Capture the cell that displays the provided text and extract its (x, y) central coordinate. 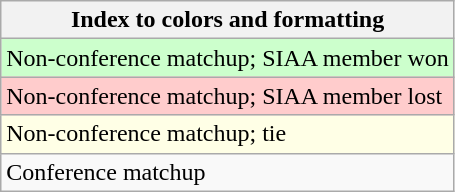
Conference matchup (228, 172)
Non-conference matchup; SIAA member won (228, 58)
Non-conference matchup; tie (228, 134)
Index to colors and formatting (228, 20)
Non-conference matchup; SIAA member lost (228, 96)
